Capture the cell that displays the provided text and extract its [X, Y] central coordinate. 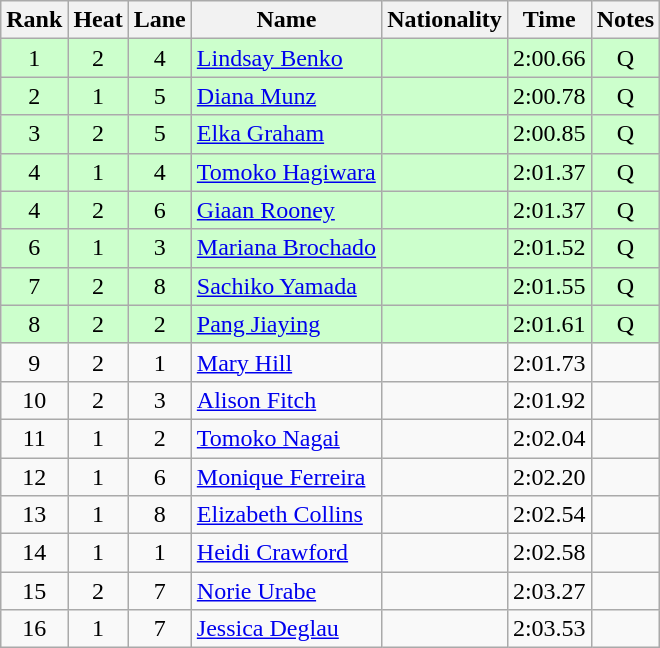
2:03.27 [549, 591]
Alison Fitch [286, 400]
2:00.66 [549, 58]
Mary Hill [286, 362]
Elka Graham [286, 134]
2:02.58 [549, 553]
2:02.04 [549, 438]
Lane [160, 20]
2:00.85 [549, 134]
Name [286, 20]
Mariana Brochado [286, 248]
2:01.73 [549, 362]
11 [34, 438]
Tomoko Nagai [286, 438]
Monique Ferreira [286, 477]
Heidi Crawford [286, 553]
Lindsay Benko [286, 58]
Giaan Rooney [286, 210]
2:01.52 [549, 248]
Jessica Deglau [286, 629]
10 [34, 400]
2:01.55 [549, 286]
Diana Munz [286, 96]
Sachiko Yamada [286, 286]
Nationality [445, 20]
2:02.20 [549, 477]
Elizabeth Collins [286, 515]
2:00.78 [549, 96]
2:01.92 [549, 400]
Pang Jiaying [286, 324]
Rank [34, 20]
2:02.54 [549, 515]
Notes [625, 20]
Heat [98, 20]
9 [34, 362]
2:01.61 [549, 324]
12 [34, 477]
15 [34, 591]
Norie Urabe [286, 591]
Time [549, 20]
2:03.53 [549, 629]
16 [34, 629]
13 [34, 515]
14 [34, 553]
Tomoko Hagiwara [286, 172]
